Determine the (X, Y) coordinate at the center of the cell enclosing the given text.  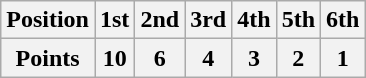
3rd (208, 20)
4 (208, 58)
2nd (160, 20)
2 (298, 58)
Position (48, 20)
4th (254, 20)
6th (343, 20)
10 (114, 58)
1 (343, 58)
1st (114, 20)
3 (254, 58)
Points (48, 58)
6 (160, 58)
5th (298, 20)
